Identify which cell holds the provided text, then report its (x, y) central coordinate. 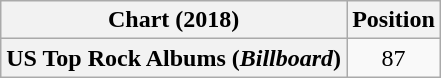
87 (394, 58)
Chart (2018) (174, 20)
US Top Rock Albums (Billboard) (174, 58)
Position (394, 20)
